Pinpoint the cell where the given text exists, returning its [x, y] midpoint coordinate. 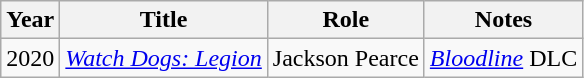
2020 [30, 58]
Bloodline DLC [503, 58]
Title [164, 20]
Jackson Pearce [346, 58]
Watch Dogs: Legion [164, 58]
Role [346, 20]
Notes [503, 20]
Year [30, 20]
